Identify which cell holds the provided text, then report its [X, Y] central coordinate. 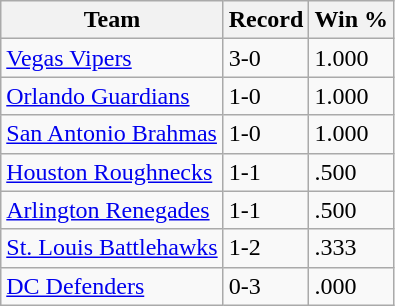
1-2 [266, 248]
San Antonio Brahmas [112, 134]
Orlando Guardians [112, 96]
3-0 [266, 58]
0-3 [266, 286]
Record [266, 20]
St. Louis Battlehawks [112, 248]
.333 [352, 248]
.000 [352, 286]
Win % [352, 20]
Vegas Vipers [112, 58]
Houston Roughnecks [112, 172]
DC Defenders [112, 286]
Arlington Renegades [112, 210]
Team [112, 20]
